Locate the cell with the specified text and output its [x, y] center coordinate. 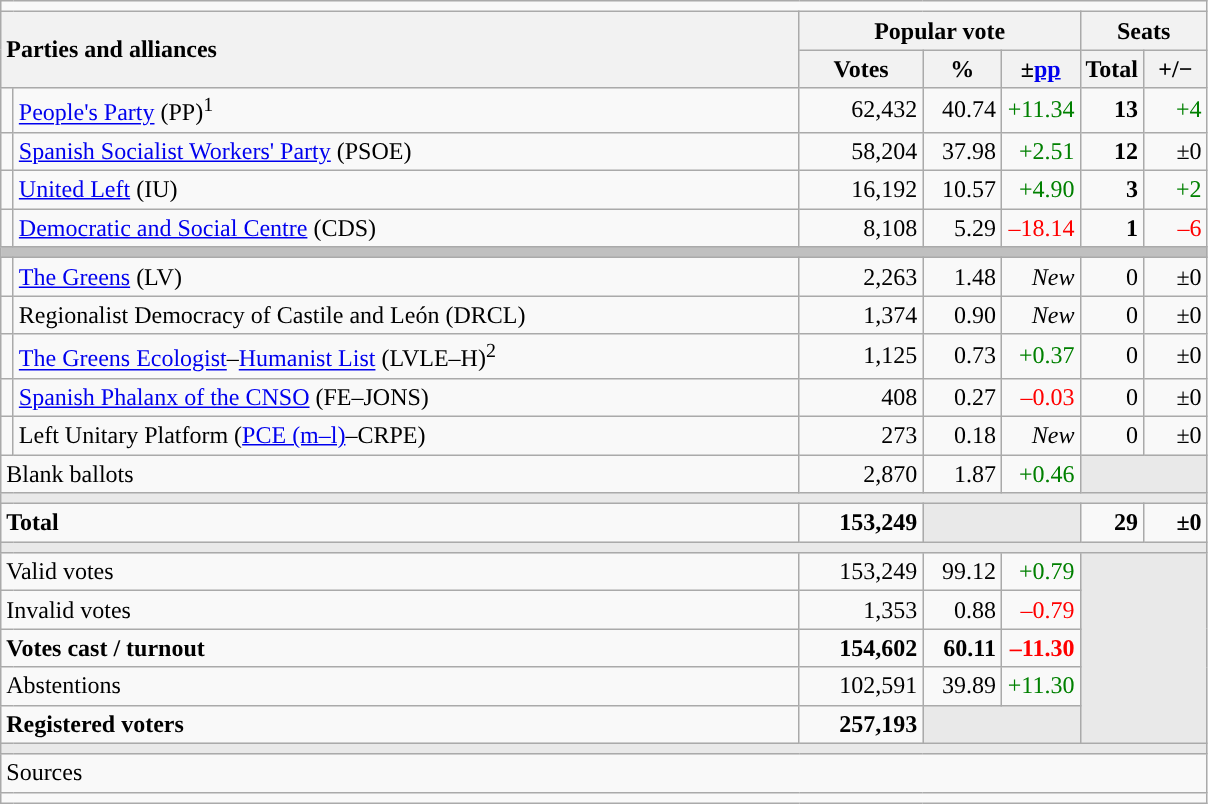
Regionalist Democracy of Castile and León (DRCL) [406, 315]
+11.34 [1040, 110]
–11.30 [1040, 648]
408 [861, 397]
Registered voters [400, 724]
1.48 [962, 277]
0.18 [962, 435]
3 [1112, 190]
12 [1112, 151]
+11.30 [1040, 686]
+4 [1176, 110]
+4.90 [1040, 190]
37.98 [962, 151]
2,870 [861, 474]
–0.03 [1040, 397]
Blank ballots [400, 474]
1,374 [861, 315]
99.12 [962, 572]
16,192 [861, 190]
The Greens (LV) [406, 277]
Spanish Phalanx of the CNSO (FE–JONS) [406, 397]
1 [1112, 228]
+0.37 [1040, 356]
29 [1112, 523]
1,125 [861, 356]
154,602 [861, 648]
–0.79 [1040, 610]
+/− [1176, 69]
58,204 [861, 151]
Votes [861, 69]
0.88 [962, 610]
62,432 [861, 110]
0.90 [962, 315]
Invalid votes [400, 610]
Votes cast / turnout [400, 648]
8,108 [861, 228]
Sources [604, 773]
–18.14 [1040, 228]
±pp [1040, 69]
60.11 [962, 648]
273 [861, 435]
257,193 [861, 724]
Abstentions [400, 686]
Parties and alliances [400, 50]
People's Party (PP)1 [406, 110]
Popular vote [940, 31]
Left Unitary Platform (PCE (m–l)–CRPE) [406, 435]
Seats [1144, 31]
1,353 [861, 610]
1.87 [962, 474]
+0.46 [1040, 474]
Democratic and Social Centre (CDS) [406, 228]
40.74 [962, 110]
+2.51 [1040, 151]
The Greens Ecologist–Humanist List (LVLE–H)2 [406, 356]
Valid votes [400, 572]
–6 [1176, 228]
102,591 [861, 686]
0.27 [962, 397]
Spanish Socialist Workers' Party (PSOE) [406, 151]
0.73 [962, 356]
+2 [1176, 190]
% [962, 69]
United Left (IU) [406, 190]
+0.79 [1040, 572]
39.89 [962, 686]
2,263 [861, 277]
10.57 [962, 190]
5.29 [962, 228]
13 [1112, 110]
